Capture the cell that displays the provided text and extract its (x, y) central coordinate. 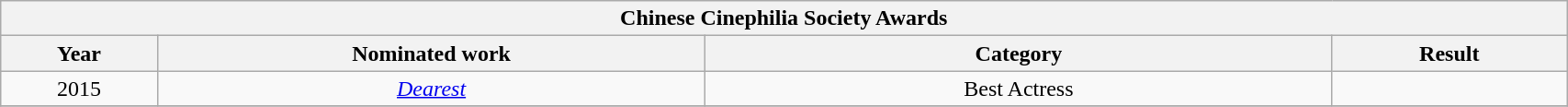
Year (79, 53)
2015 (79, 89)
Category (1019, 53)
Nominated work (432, 53)
Result (1450, 53)
Best Actress (1019, 89)
Chinese Cinephilia Society Awards (784, 18)
Dearest (432, 89)
